Capture the cell that displays the provided text and extract its [x, y] central coordinate. 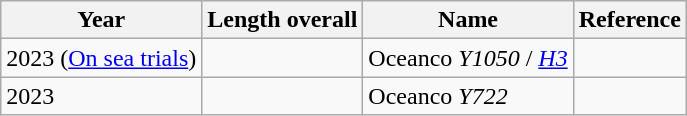
Year [102, 20]
Oceanco Y722 [468, 96]
Oceanco Y1050 / H3 [468, 58]
Name [468, 20]
2023 (On sea trials) [102, 58]
Length overall [282, 20]
Reference [630, 20]
2023 [102, 96]
